Pinpoint the cell where the given text exists, returning its (x, y) midpoint coordinate. 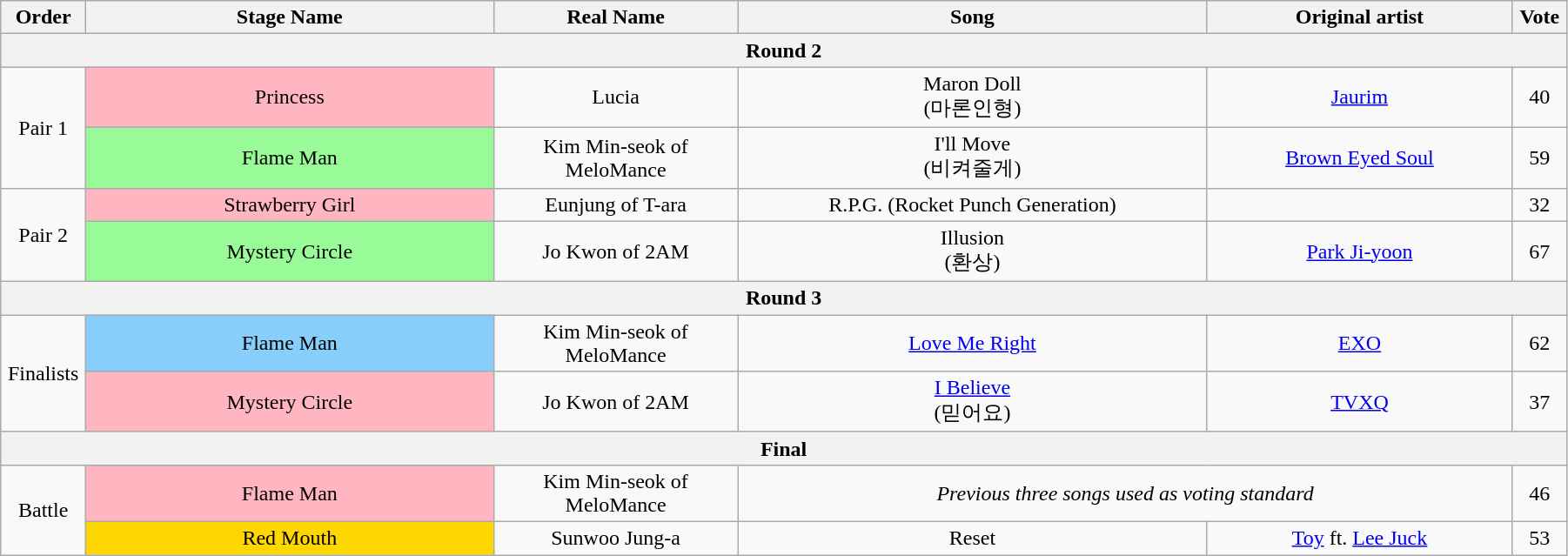
Song (973, 17)
59 (1539, 157)
EXO (1359, 343)
Illusion(환상) (973, 251)
46 (1539, 492)
Maron Doll(마론인형) (973, 97)
Final (784, 448)
Stage Name (290, 17)
Round 3 (784, 298)
Toy ft. Lee Juck (1359, 538)
Jaurim (1359, 97)
Pair 1 (44, 127)
I'll Move(비켜줄게) (973, 157)
40 (1539, 97)
Battle (44, 510)
I Believe(믿어요) (973, 402)
Previous three songs used as voting standard (1125, 492)
37 (1539, 402)
Sunwoo Jung-a (616, 538)
R.P.G. (Rocket Punch Generation) (973, 204)
Order (44, 17)
Princess (290, 97)
TVXQ (1359, 402)
Real Name (616, 17)
67 (1539, 251)
Vote (1539, 17)
Red Mouth (290, 538)
Finalists (44, 374)
Park Ji-yoon (1359, 251)
Love Me Right (973, 343)
Lucia (616, 97)
Strawberry Girl (290, 204)
Eunjung of T-ara (616, 204)
32 (1539, 204)
62 (1539, 343)
Brown Eyed Soul (1359, 157)
Reset (973, 538)
Pair 2 (44, 235)
Original artist (1359, 17)
53 (1539, 538)
Round 2 (784, 50)
